Provide the (X, Y) coordinate of the cell's center where the given text is located.  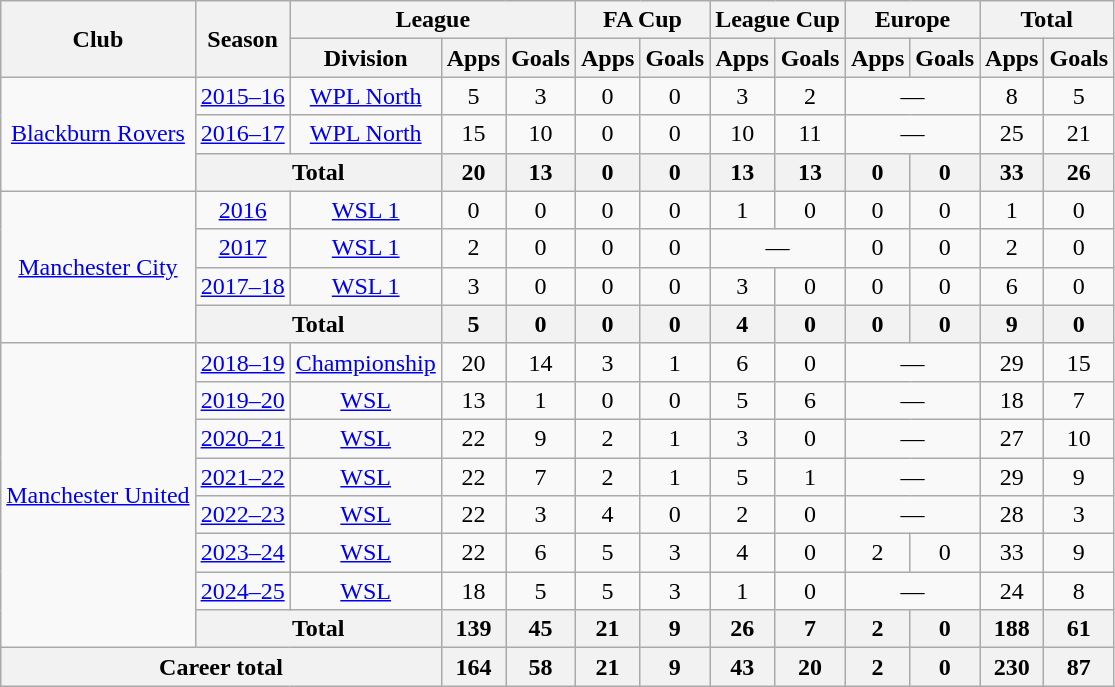
11 (810, 134)
164 (473, 667)
2024–25 (242, 591)
24 (1012, 591)
2020–21 (242, 438)
87 (1079, 667)
43 (742, 667)
27 (1012, 438)
2016–17 (242, 134)
2021–22 (242, 477)
139 (473, 629)
14 (541, 362)
Blackburn Rovers (98, 134)
Europe (912, 20)
Manchester United (98, 495)
58 (541, 667)
230 (1012, 667)
FA Cup (642, 20)
Season (242, 39)
188 (1012, 629)
2023–24 (242, 553)
League Cup (778, 20)
Career total (221, 667)
Championship (366, 362)
Club (98, 39)
45 (541, 629)
2017–18 (242, 286)
61 (1079, 629)
2022–23 (242, 515)
25 (1012, 134)
2017 (242, 248)
Division (366, 58)
2018–19 (242, 362)
League (432, 20)
Manchester City (98, 267)
28 (1012, 515)
2016 (242, 210)
2019–20 (242, 400)
2015–16 (242, 96)
